Determine the [X, Y] coordinate at the center of the cell enclosing the given text.  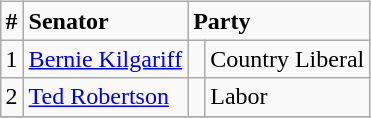
# [12, 21]
Party [279, 21]
Senator [106, 21]
Labor [288, 97]
Ted Robertson [106, 97]
2 [12, 97]
1 [12, 59]
Country Liberal [288, 59]
Bernie Kilgariff [106, 59]
